Scan for the cell matching the given text and deliver its [X, Y] coordinate at center. 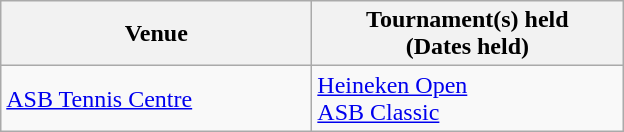
Heineken OpenASB Classic [468, 98]
Venue [156, 34]
Tournament(s) held(Dates held) [468, 34]
ASB Tennis Centre [156, 98]
